Scan for the cell matching the given text and deliver its [X, Y] coordinate at center. 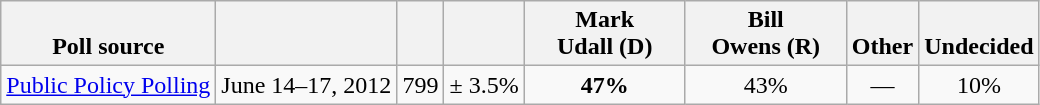
Poll source [108, 34]
47% [604, 85]
799 [420, 85]
MarkUdall (D) [604, 34]
10% [979, 85]
Public Policy Polling [108, 85]
Undecided [979, 34]
Other [882, 34]
BillOwens (R) [766, 34]
— [882, 85]
June 14–17, 2012 [306, 85]
± 3.5% [484, 85]
43% [766, 85]
